Identify which cell holds the provided text, then report its [X, Y] central coordinate. 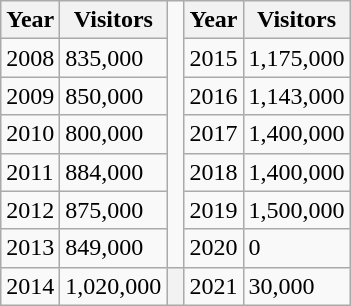
1,500,000 [296, 210]
2015 [214, 58]
1,143,000 [296, 96]
1,020,000 [114, 286]
2017 [214, 134]
850,000 [114, 96]
2011 [30, 172]
30,000 [296, 286]
2019 [214, 210]
2018 [214, 172]
849,000 [114, 248]
2008 [30, 58]
835,000 [114, 58]
2020 [214, 248]
1,175,000 [296, 58]
884,000 [114, 172]
2016 [214, 96]
875,000 [114, 210]
2014 [30, 286]
2009 [30, 96]
2013 [30, 248]
0 [296, 248]
800,000 [114, 134]
2021 [214, 286]
2010 [30, 134]
2012 [30, 210]
